Pinpoint the cell where the given text exists, returning its [X, Y] midpoint coordinate. 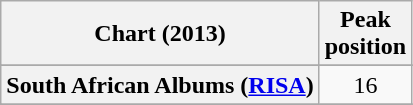
16 [365, 85]
Peakposition [365, 34]
South African Albums (RISA) [160, 85]
Chart (2013) [160, 34]
